Identify which cell holds the provided text, then report its (X, Y) central coordinate. 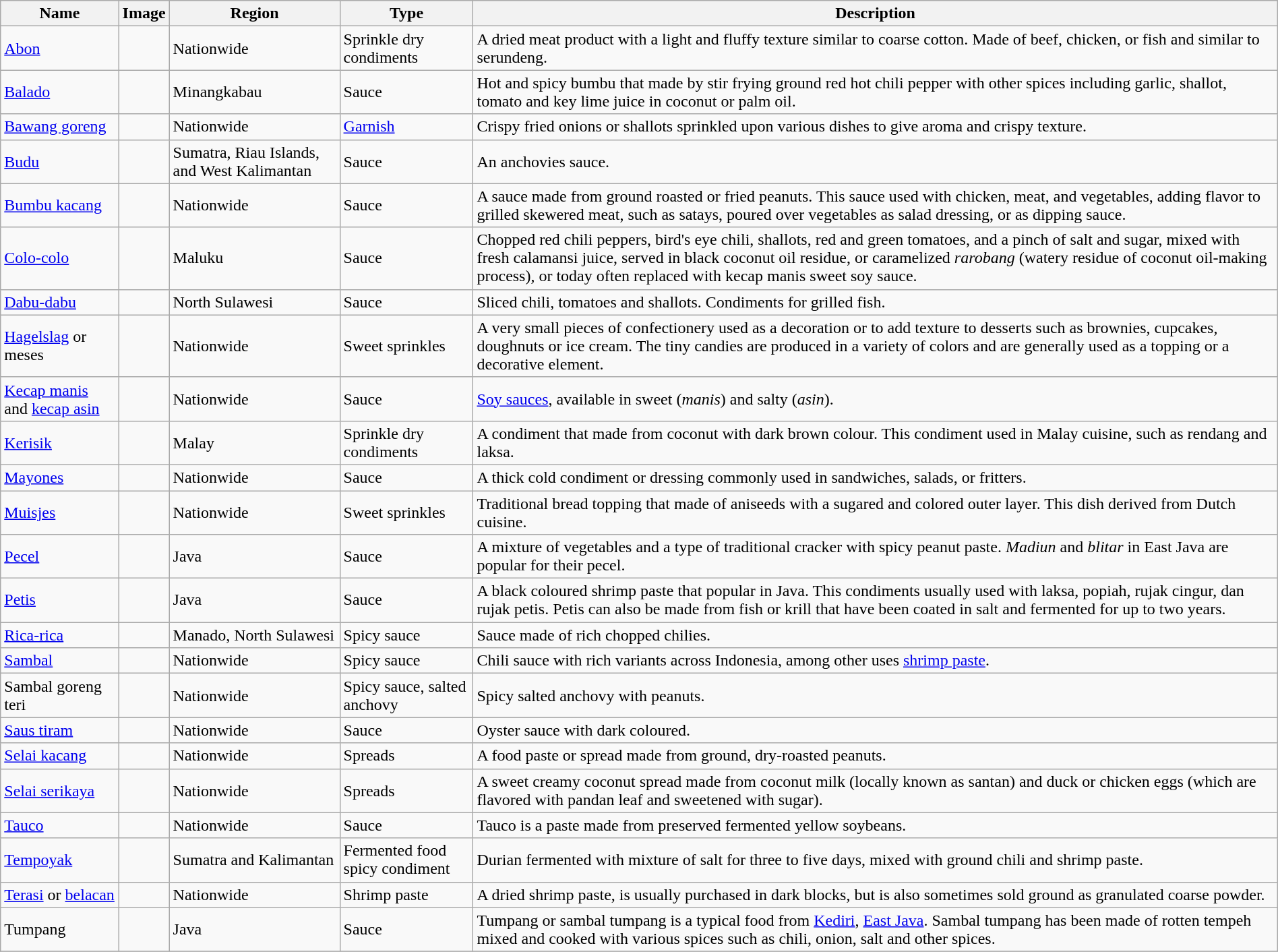
Tauco is a paste made from preserved fermented yellow soybeans. (875, 825)
Name (59, 13)
Sauce made of rich chopped chilies. (875, 635)
Minangkabau (255, 92)
Hagelslag or meses (59, 346)
Manado, North Sulawesi (255, 635)
Sumatra, Riau Islands, and West Kalimantan (255, 162)
Soy sauces, available in sweet (manis) and salty (asin). (875, 399)
Dabu-dabu (59, 302)
Tumpang (59, 929)
Traditional bread topping that made of aniseeds with a sugared and colored outer layer. This dish derived from Dutch cuisine. (875, 512)
Crispy fried onions or shallots sprinkled upon various dishes to give aroma and crispy texture. (875, 127)
Colo-colo (59, 258)
Bumbu kacang (59, 205)
Region (255, 13)
Bawang goreng (59, 127)
Sliced chili, tomatoes and shallots. Condiments for grilled fish. (875, 302)
Image (144, 13)
Sambal goreng teri (59, 696)
Tempoyak (59, 860)
Kecap manis and kecap asin (59, 399)
Spicy salted anchovy with peanuts. (875, 696)
Malay (255, 442)
Balado (59, 92)
Rica-rica (59, 635)
Shrimp paste (406, 895)
Durian fermented with mixture of salt for three to five days, mixed with ground chili and shrimp paste. (875, 860)
Selai kacang (59, 756)
A condiment that made from coconut with dark brown colour. This condiment used in Malay cuisine, such as rendang and laksa. (875, 442)
A mixture of vegetables and a type of traditional cracker with spicy peanut paste. Madiun and blitar in East Java are popular for their pecel. (875, 557)
Spicy sauce, salted anchovy (406, 696)
Maluku (255, 258)
Tauco (59, 825)
Fermented food spicy condiment (406, 860)
Chili sauce with rich variants across Indonesia, among other uses shrimp paste. (875, 661)
An anchovies sauce. (875, 162)
Saus tiram (59, 730)
North Sulawesi (255, 302)
Budu (59, 162)
Oyster sauce with dark coloured. (875, 730)
Abon (59, 49)
Sambal (59, 661)
Description (875, 13)
Terasi or belacan (59, 895)
Mayones (59, 477)
Sumatra and Kalimantan (255, 860)
A dried meat product with a light and fluffy texture similar to coarse cotton. Made of beef, chicken, or fish and similar to serundeng. (875, 49)
Pecel (59, 557)
Garnish (406, 127)
A food paste or spread made from ground, dry-roasted peanuts. (875, 756)
Selai serikaya (59, 790)
A dried shrimp paste, is usually purchased in dark blocks, but is also sometimes sold ground as granulated coarse powder. (875, 895)
Muisjes (59, 512)
Petis (59, 600)
Kerisik (59, 442)
Type (406, 13)
A thick cold condiment or dressing commonly used in sandwiches, salads, or fritters. (875, 477)
